Provide the [X, Y] coordinate of the cell's center where the given text is located.  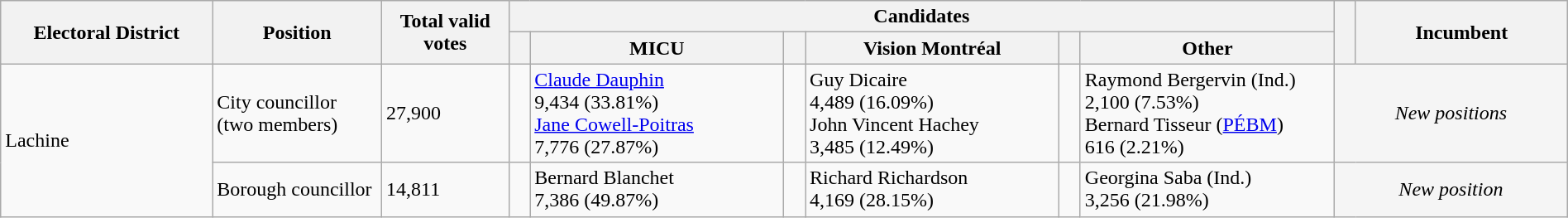
Raymond Bergervin (Ind.)2,100 (7.53%)Bernard Tisseur (PÉBM)616 (2.21%) [1207, 113]
MICU [657, 48]
Candidates [921, 17]
Electoral District [107, 32]
Bernard Blanchet7,386 (49.87%) [657, 189]
27,900 [446, 113]
New position [1451, 189]
Lachine [107, 140]
Georgina Saba (Ind.)3,256 (21.98%) [1207, 189]
14,811 [446, 189]
New positions [1451, 113]
Borough councillor [298, 189]
Total valid votes [446, 32]
Claude Dauphin9,434 (33.81%)Jane Cowell-Poitras7,776 (27.87%) [657, 113]
Position [298, 32]
Vision Montréal [933, 48]
Incumbent [1461, 32]
Richard Richardson4,169 (28.15%) [933, 189]
Guy Dicaire4,489 (16.09%)John Vincent Hachey3,485 (12.49%) [933, 113]
Other [1207, 48]
City councillor(two members) [298, 113]
